Locate the cell with the specified text and output its (x, y) center coordinate. 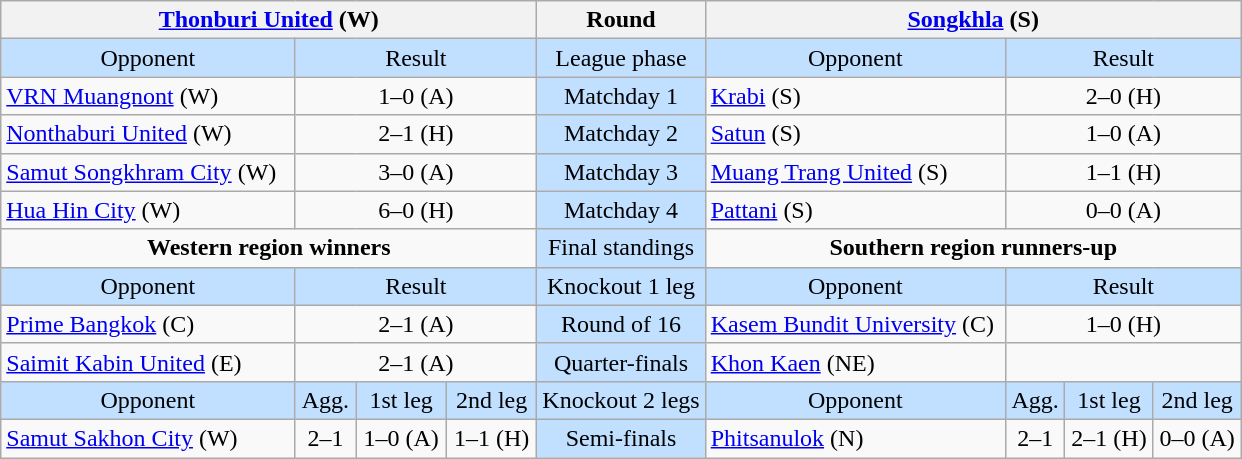
Nonthaburi United (W) (148, 134)
Prime Bangkok (C) (148, 324)
Songkhla (S) (973, 20)
Pattani (S) (855, 210)
League phase (621, 58)
Matchday 2 (621, 134)
Semi-finals (621, 438)
Thonburi United (W) (269, 20)
Knockout 2 legs (621, 400)
Phitsanulok (N) (855, 438)
VRN Muangnont (W) (148, 96)
2–0 (H) (1123, 96)
Western region winners (269, 248)
Matchday 3 (621, 172)
Matchday 4 (621, 210)
Knockout 1 leg (621, 286)
Khon Kaen (NE) (855, 362)
Round (621, 20)
Satun (S) (855, 134)
1–0 (H) (1123, 324)
Round of 16 (621, 324)
Kasem Bundit University (C) (855, 324)
6–0 (H) (416, 210)
Krabi (S) (855, 96)
Hua Hin City (W) (148, 210)
Quarter-finals (621, 362)
Samut Sakhon City (W) (148, 438)
Muang Trang United (S) (855, 172)
Final standings (621, 248)
Southern region runners-up (973, 248)
Samut Songkhram City (W) (148, 172)
Saimit Kabin United (E) (148, 362)
Matchday 1 (621, 96)
3–0 (A) (416, 172)
